Detect which cell encompasses the target text, then output its [X, Y] center coordinate. 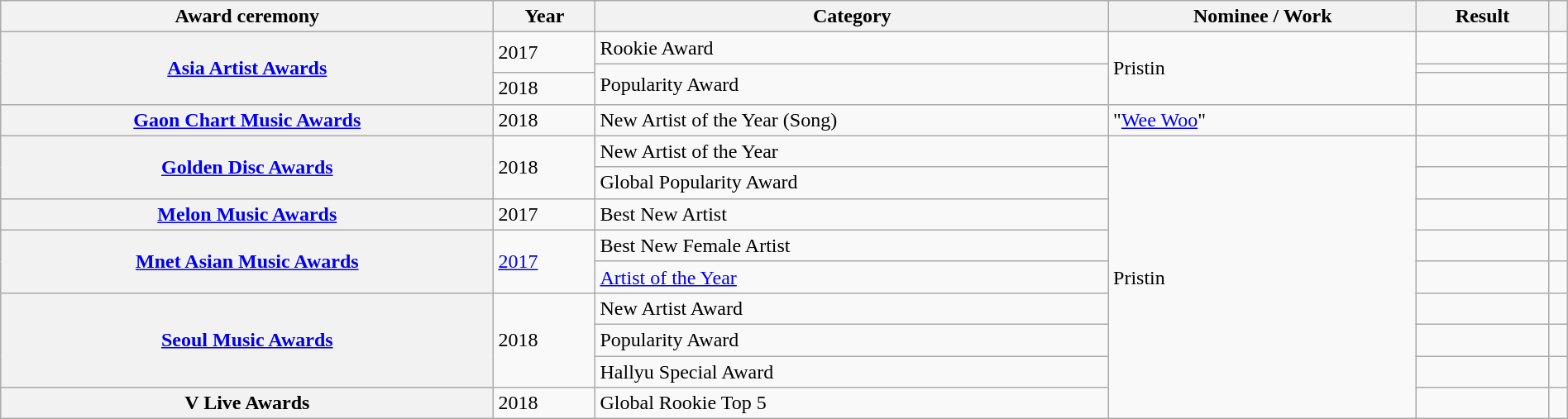
Artist of the Year [852, 277]
Mnet Asian Music Awards [247, 261]
New Artist of the Year [852, 151]
Award ceremony [247, 17]
Hallyu Special Award [852, 371]
Global Rookie Top 5 [852, 403]
New Artist of the Year (Song) [852, 120]
Category [852, 17]
Best New Artist [852, 214]
Global Popularity Award [852, 183]
Year [544, 17]
V Live Awards [247, 403]
Gaon Chart Music Awards [247, 120]
"Wee Woo" [1263, 120]
Result [1482, 17]
New Artist Award [852, 308]
Best New Female Artist [852, 245]
Asia Artist Awards [247, 68]
Seoul Music Awards [247, 340]
Rookie Award [852, 48]
Melon Music Awards [247, 214]
Golden Disc Awards [247, 167]
Nominee / Work [1263, 17]
